Return the (X, Y) coordinate for the center point of the cell that contains the specified text.  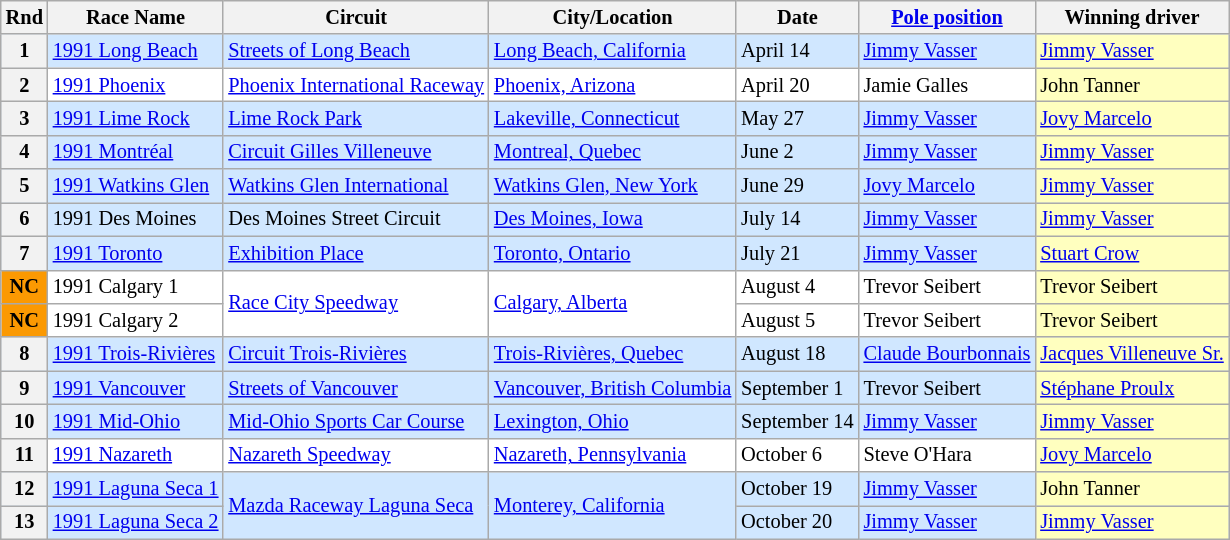
Mid-Ohio Sports Car Course (356, 421)
Des Moines, Iowa (612, 219)
1991 Laguna Seca 1 (136, 489)
August 5 (797, 320)
Stéphane Proulx (1132, 388)
Monterey, California (612, 506)
Circuit (356, 17)
Nazareth, Pennsylvania (612, 455)
6 (24, 219)
Race Name (136, 17)
Lexington, Ohio (612, 421)
June 29 (797, 186)
September 1 (797, 388)
1991 Des Moines (136, 219)
October 19 (797, 489)
Long Beach, California (612, 51)
May 27 (797, 118)
10 (24, 421)
1991 Calgary 2 (136, 320)
Nazareth Speedway (356, 455)
9 (24, 388)
Streets of Vancouver (356, 388)
1991 Watkins Glen (136, 186)
Trois-Rivières, Quebec (612, 354)
1991 Calgary 1 (136, 287)
1991 Nazareth (136, 455)
Calgary, Alberta (612, 304)
Date (797, 17)
July 14 (797, 219)
1991 Phoenix (136, 85)
1991 Montréal (136, 152)
Toronto, Ontario (612, 253)
1991 Lime Rock (136, 118)
2 (24, 85)
11 (24, 455)
Claude Bourbonnais (948, 354)
Jamie Galles (948, 85)
4 (24, 152)
Phoenix International Raceway (356, 85)
Circuit Trois-Rivières (356, 354)
Circuit Gilles Villeneuve (356, 152)
Pole position (948, 17)
Streets of Long Beach (356, 51)
Phoenix, Arizona (612, 85)
September 14 (797, 421)
July 21 (797, 253)
1 (24, 51)
Stuart Crow (1132, 253)
Watkins Glen, New York (612, 186)
12 (24, 489)
Vancouver, British Columbia (612, 388)
Winning driver (1132, 17)
August 4 (797, 287)
Race City Speedway (356, 304)
7 (24, 253)
1991 Laguna Seca 2 (136, 522)
1991 Trois-Rivières (136, 354)
5 (24, 186)
Lime Rock Park (356, 118)
Mazda Raceway Laguna Seca (356, 506)
October 20 (797, 522)
Steve O'Hara (948, 455)
13 (24, 522)
Jacques Villeneuve Sr. (1132, 354)
Des Moines Street Circuit (356, 219)
1991 Mid-Ohio (136, 421)
Exhibition Place (356, 253)
April 14 (797, 51)
August 18 (797, 354)
1991 Toronto (136, 253)
October 6 (797, 455)
3 (24, 118)
8 (24, 354)
City/Location (612, 17)
Watkins Glen International (356, 186)
Rnd (24, 17)
June 2 (797, 152)
April 20 (797, 85)
1991 Vancouver (136, 388)
Lakeville, Connecticut (612, 118)
1991 Long Beach (136, 51)
Montreal, Quebec (612, 152)
